Detect which cell encompasses the target text, then output its [X, Y] center coordinate. 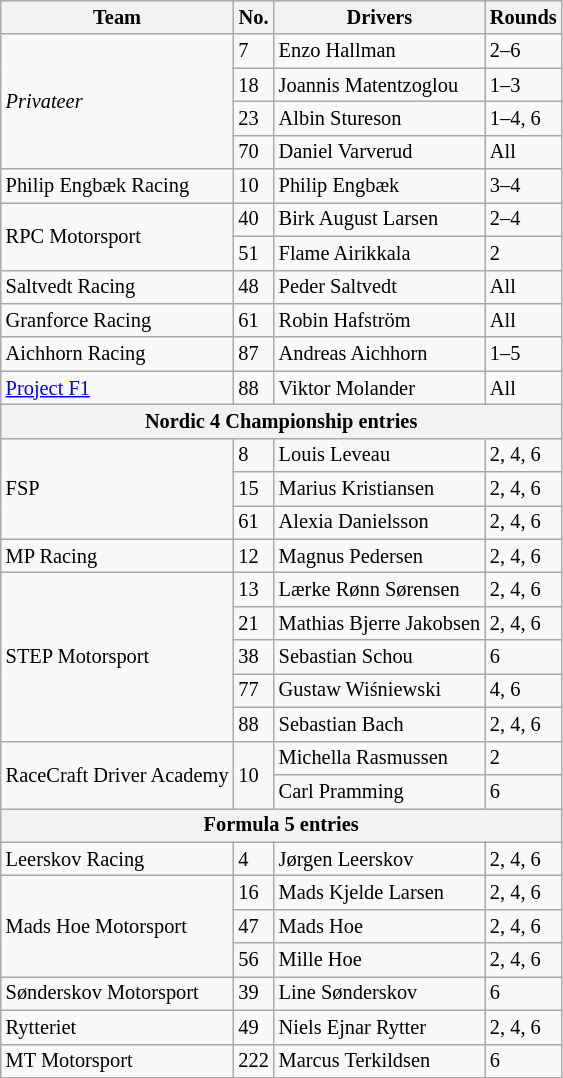
Peder Saltvedt [380, 287]
Line Sønderskov [380, 993]
Daniel Varverud [380, 152]
8 [253, 455]
1–3 [524, 85]
No. [253, 17]
Alexia Danielsson [380, 522]
Drivers [380, 17]
FSP [118, 488]
MP Racing [118, 556]
51 [253, 253]
Granforce Racing [118, 320]
Mille Hoe [380, 960]
Team [118, 17]
RPC Motorsport [118, 236]
Viktor Molander [380, 388]
Robin Hafström [380, 320]
18 [253, 85]
Magnus Pedersen [380, 556]
Privateer [118, 102]
48 [253, 287]
4, 6 [524, 690]
Gustaw Wiśniewski [380, 690]
40 [253, 219]
Mads Hoe Motorsport [118, 926]
Mads Hoe [380, 926]
Andreas Aichhorn [380, 354]
Marius Kristiansen [380, 489]
Philip Engbæk Racing [118, 186]
Sebastian Bach [380, 724]
12 [253, 556]
STEP Motorsport [118, 656]
47 [253, 926]
Project F1 [118, 388]
77 [253, 690]
Rytteriet [118, 1027]
Enzo Hallman [380, 51]
Aichhorn Racing [118, 354]
13 [253, 589]
7 [253, 51]
Lærke Rønn Sørensen [380, 589]
Philip Engbæk [380, 186]
Niels Ejnar Rytter [380, 1027]
23 [253, 118]
2–6 [524, 51]
Birk August Larsen [380, 219]
Flame Airikkala [380, 253]
Carl Pramming [380, 791]
1–4, 6 [524, 118]
49 [253, 1027]
Joannis Matentzoglou [380, 85]
87 [253, 354]
Saltvedt Racing [118, 287]
Albin Stureson [380, 118]
MT Motorsport [118, 1061]
2–4 [524, 219]
16 [253, 892]
Louis Leveau [380, 455]
15 [253, 489]
3–4 [524, 186]
Formula 5 entries [282, 825]
Sebastian Schou [380, 657]
21 [253, 623]
Marcus Terkildsen [380, 1061]
222 [253, 1061]
RaceCraft Driver Academy [118, 774]
38 [253, 657]
Rounds [524, 17]
56 [253, 960]
Sønderskov Motorsport [118, 993]
Nordic 4 Championship entries [282, 421]
4 [253, 859]
Jørgen Leerskov [380, 859]
1–5 [524, 354]
70 [253, 152]
Mads Kjelde Larsen [380, 892]
Mathias Bjerre Jakobsen [380, 623]
Michella Rasmussen [380, 758]
Leerskov Racing [118, 859]
39 [253, 993]
